Return (x, y) of the center of cell containing provided text 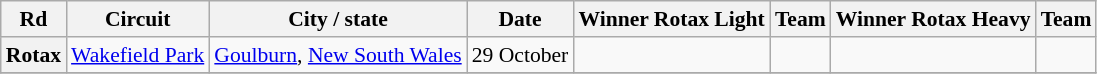
Winner Rotax Light (671, 19)
Circuit (138, 19)
Goulburn, New South Wales (338, 55)
Winner Rotax Heavy (934, 19)
Wakefield Park (138, 55)
City / state (338, 19)
29 October (520, 55)
Rd (34, 19)
Rotax (34, 55)
Date (520, 19)
